Scan for the cell matching the given text and deliver its [X, Y] coordinate at center. 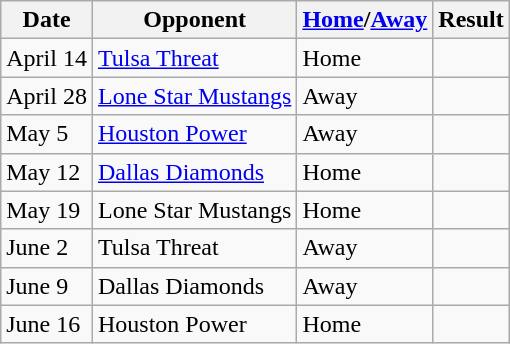
April 28 [47, 96]
Opponent [194, 20]
Date [47, 20]
May 5 [47, 134]
June 16 [47, 324]
May 19 [47, 210]
June 9 [47, 286]
Result [471, 20]
Home/Away [365, 20]
May 12 [47, 172]
June 2 [47, 248]
April 14 [47, 58]
